Determine the (X, Y) coordinate at the center of the cell enclosing the given text.  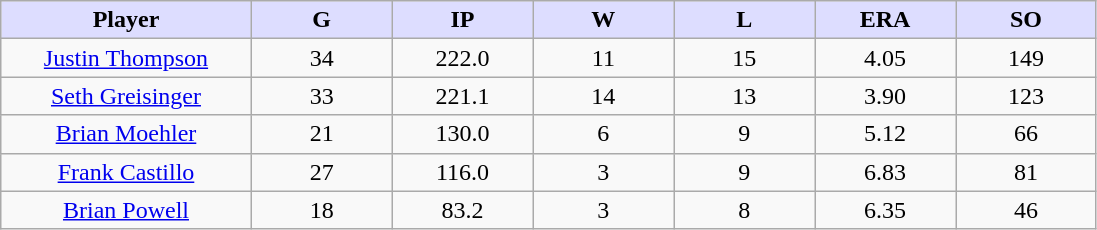
SO (1026, 20)
149 (1026, 58)
27 (322, 172)
6.83 (886, 172)
123 (1026, 96)
81 (1026, 172)
8 (744, 210)
14 (604, 96)
5.12 (886, 134)
222.0 (462, 58)
Seth Greisinger (126, 96)
83.2 (462, 210)
21 (322, 134)
15 (744, 58)
33 (322, 96)
6 (604, 134)
13 (744, 96)
66 (1026, 134)
G (322, 20)
18 (322, 210)
221.1 (462, 96)
130.0 (462, 134)
ERA (886, 20)
W (604, 20)
6.35 (886, 210)
46 (1026, 210)
Brian Powell (126, 210)
11 (604, 58)
Justin Thompson (126, 58)
34 (322, 58)
116.0 (462, 172)
IP (462, 20)
Brian Moehler (126, 134)
Frank Castillo (126, 172)
3.90 (886, 96)
Player (126, 20)
4.05 (886, 58)
L (744, 20)
